Identify which cell holds the provided text, then report its (x, y) central coordinate. 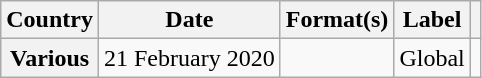
21 February 2020 (189, 58)
Country (50, 20)
Format(s) (337, 20)
Label (432, 20)
Various (50, 58)
Date (189, 20)
Global (432, 58)
